Return (x, y) of the center of cell containing provided text 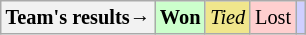
Won (180, 17)
Tied (228, 17)
Team's results→ (78, 17)
Lost (273, 17)
